Return (X, Y) of the center of cell containing provided text 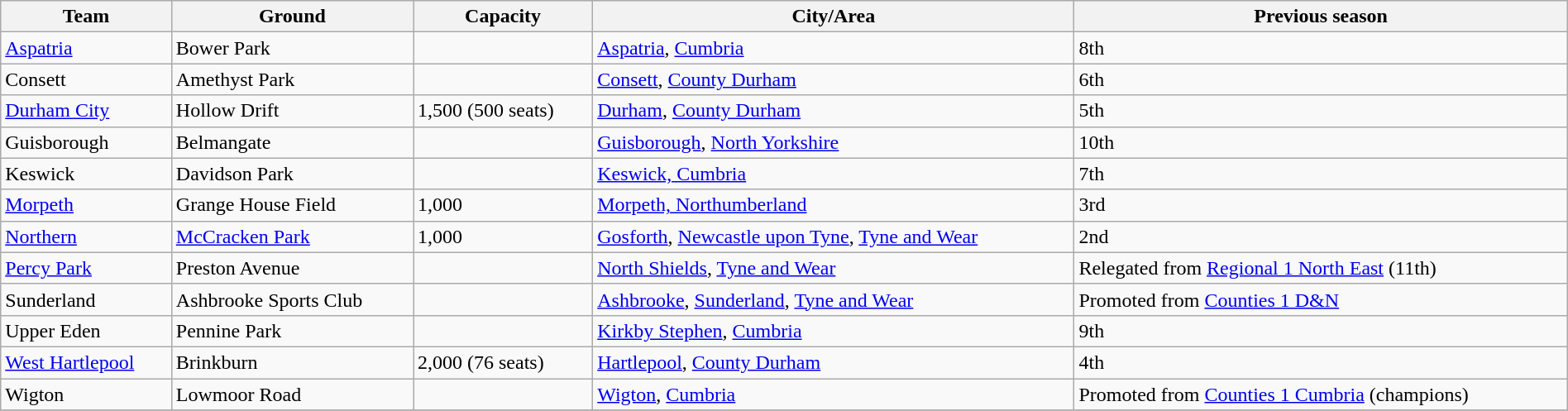
Previous season (1321, 17)
Wigton, Cumbria (834, 394)
Consett (86, 79)
North Shields, Tyne and Wear (834, 268)
Relegated from Regional 1 North East (11th) (1321, 268)
Team (86, 17)
Davidson Park (292, 174)
Sunderland (86, 299)
8th (1321, 48)
West Hartlepool (86, 362)
Durham City (86, 111)
Belmangate (292, 142)
Northern (86, 237)
Wigton (86, 394)
Hollow Drift (292, 111)
Ashbrooke Sports Club (292, 299)
Promoted from Counties 1 D&N (1321, 299)
Promoted from Counties 1 Cumbria (champions) (1321, 394)
Ashbrooke, Sunderland, Tyne and Wear (834, 299)
Lowmoor Road (292, 394)
2nd (1321, 237)
Durham, County Durham (834, 111)
Capacity (503, 17)
1,500 (500 seats) (503, 111)
Preston Avenue (292, 268)
6th (1321, 79)
Amethyst Park (292, 79)
Guisborough (86, 142)
2,000 (76 seats) (503, 362)
Bower Park (292, 48)
5th (1321, 111)
Consett, County Durham (834, 79)
Guisborough, North Yorkshire (834, 142)
Ground (292, 17)
Grange House Field (292, 205)
Keswick, Cumbria (834, 174)
Percy Park (86, 268)
Morpeth, Northumberland (834, 205)
9th (1321, 331)
10th (1321, 142)
Brinkburn (292, 362)
4th (1321, 362)
Gosforth, Newcastle upon Tyne, Tyne and Wear (834, 237)
3rd (1321, 205)
Upper Eden (86, 331)
Kirkby Stephen, Cumbria (834, 331)
McCracken Park (292, 237)
Pennine Park (292, 331)
7th (1321, 174)
Aspatria (86, 48)
Keswick (86, 174)
Aspatria, Cumbria (834, 48)
Hartlepool, County Durham (834, 362)
Morpeth (86, 205)
City/Area (834, 17)
